Scan for the cell matching the given text and deliver its [X, Y] coordinate at center. 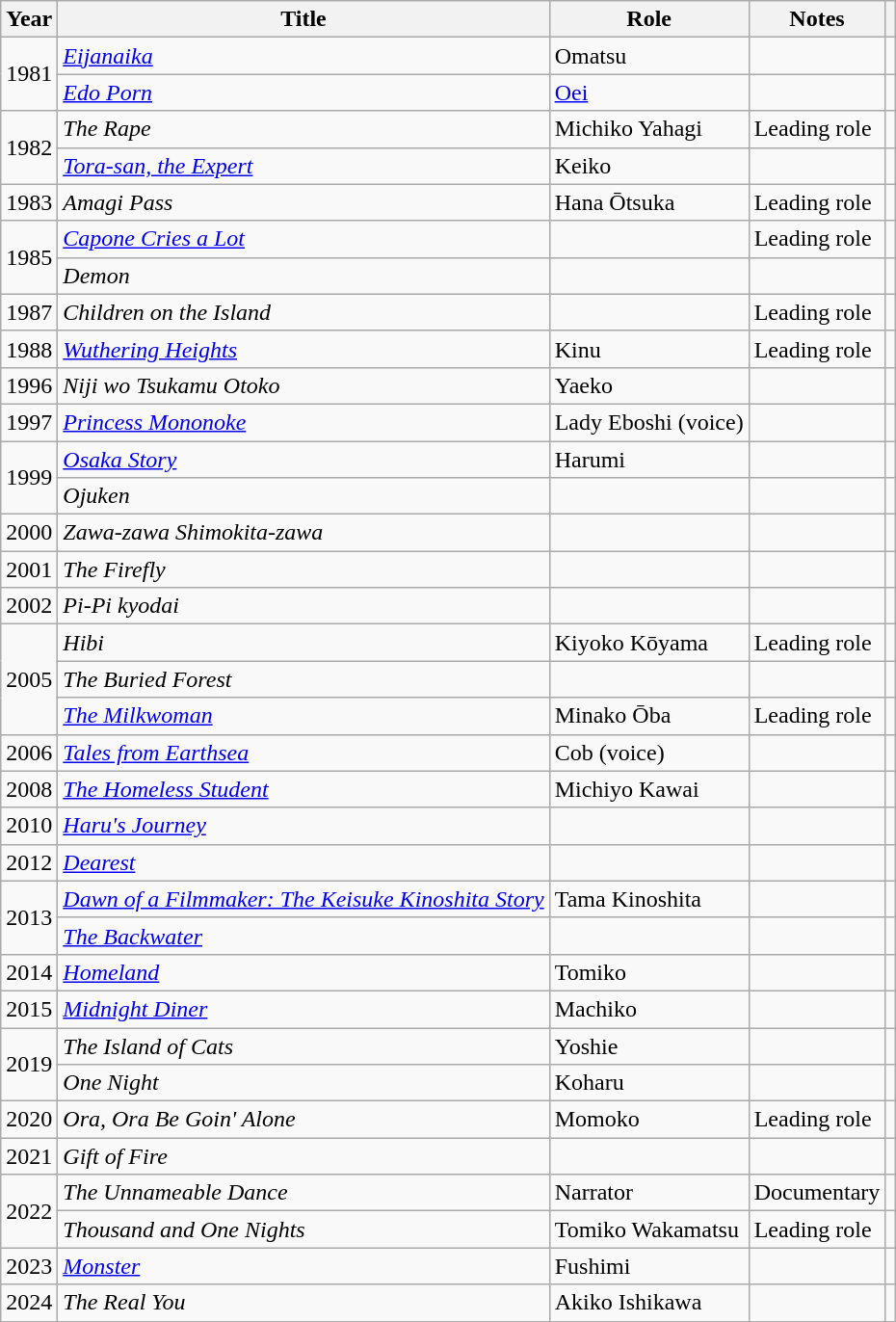
One Night [303, 1083]
Omatsu [649, 56]
Harumi [649, 460]
Capone Cries a Lot [303, 239]
Dawn of a Filmmaker: The Keisuke Kinoshita Story [303, 899]
1982 [29, 147]
Keiko [649, 166]
Koharu [649, 1083]
1996 [29, 385]
2002 [29, 606]
Minako Ōba [649, 716]
Children on the Island [303, 312]
1985 [29, 257]
Kinu [649, 349]
The Milkwoman [303, 716]
Lady Eboshi (voice) [649, 422]
2012 [29, 862]
Machiko [649, 1009]
2013 [29, 917]
1997 [29, 422]
The Backwater [303, 936]
The Real You [303, 1303]
2000 [29, 533]
2023 [29, 1266]
Tomiko Wakamatsu [649, 1229]
Ora, Ora Be Goin' Alone [303, 1120]
Title [303, 19]
Monster [303, 1266]
Kiyoko Kōyama [649, 643]
1981 [29, 74]
The Buried Forest [303, 679]
Wuthering Heights [303, 349]
Niji wo Tsukamu Otoko [303, 385]
Homeland [303, 972]
2008 [29, 789]
Akiko Ishikawa [649, 1303]
Tora-san, the Expert [303, 166]
2010 [29, 826]
2021 [29, 1156]
Tama Kinoshita [649, 899]
Tomiko [649, 972]
Yaeko [649, 385]
Hana Ōtsuka [649, 202]
The Rape [303, 129]
Yoshie [649, 1045]
Oei [649, 93]
2005 [29, 679]
1988 [29, 349]
1999 [29, 478]
Princess Mononoke [303, 422]
Thousand and One Nights [303, 1229]
The Homeless Student [303, 789]
Michiyo Kawai [649, 789]
Momoko [649, 1120]
Ojuken [303, 496]
2024 [29, 1303]
2001 [29, 569]
Edo Porn [303, 93]
Role [649, 19]
2022 [29, 1211]
Narrator [649, 1193]
2015 [29, 1009]
Dearest [303, 862]
Hibi [303, 643]
1987 [29, 312]
Eijanaika [303, 56]
Midnight Diner [303, 1009]
Notes [817, 19]
Demon [303, 276]
2020 [29, 1120]
Osaka Story [303, 460]
Pi-Pi kyodai [303, 606]
Amagi Pass [303, 202]
Michiko Yahagi [649, 129]
The Island of Cats [303, 1045]
The Unnameable Dance [303, 1193]
2014 [29, 972]
2019 [29, 1064]
Fushimi [649, 1266]
1983 [29, 202]
2006 [29, 753]
Haru's Journey [303, 826]
Documentary [817, 1193]
Year [29, 19]
Gift of Fire [303, 1156]
Cob (voice) [649, 753]
Zawa-zawa Shimokita-zawa [303, 533]
Tales from Earthsea [303, 753]
The Firefly [303, 569]
